Determine the [X, Y] coordinate at the center of the cell enclosing the given text.  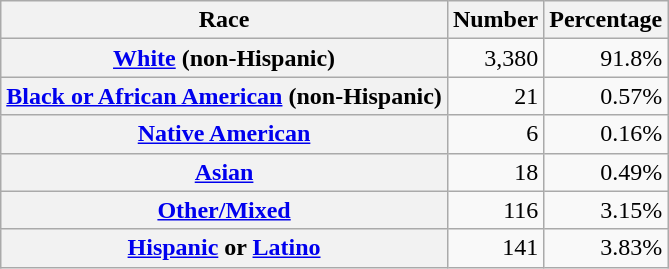
0.49% [606, 172]
21 [495, 96]
3.15% [606, 210]
0.57% [606, 96]
116 [495, 210]
6 [495, 134]
Number [495, 20]
18 [495, 172]
3,380 [495, 58]
Race [224, 20]
Hispanic or Latino [224, 248]
3.83% [606, 248]
Percentage [606, 20]
Native American [224, 134]
91.8% [606, 58]
Asian [224, 172]
Other/Mixed [224, 210]
141 [495, 248]
0.16% [606, 134]
White (non-Hispanic) [224, 58]
Black or African American (non-Hispanic) [224, 96]
